Search for the cell housing the specified text and yield its [X, Y] center coordinate. 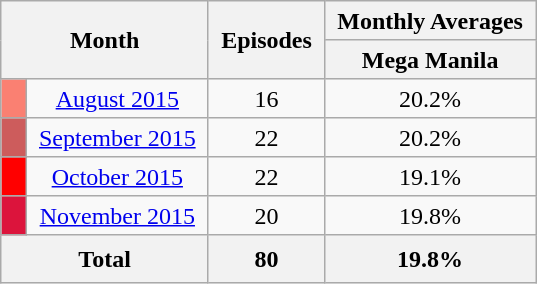
Total [105, 260]
Month [105, 40]
Episodes [266, 40]
August 2015 [117, 98]
80 [266, 260]
Mega Manila [430, 60]
September 2015 [117, 138]
Monthly Averages [430, 20]
20 [266, 216]
16 [266, 98]
November 2015 [117, 216]
October 2015 [117, 176]
19.1% [430, 176]
